Provide the (X, Y) coordinate of the cell's center where the given text is located.  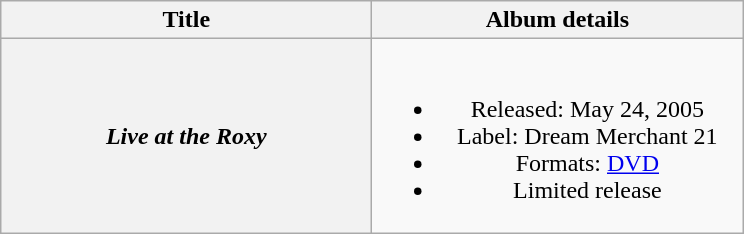
Live at the Roxy (186, 136)
Title (186, 20)
Released: May 24, 2005Label: Dream Merchant 21Formats: DVDLimited release (558, 136)
Album details (558, 20)
